Determine the [X, Y] coordinate at the center of the cell enclosing the given text.  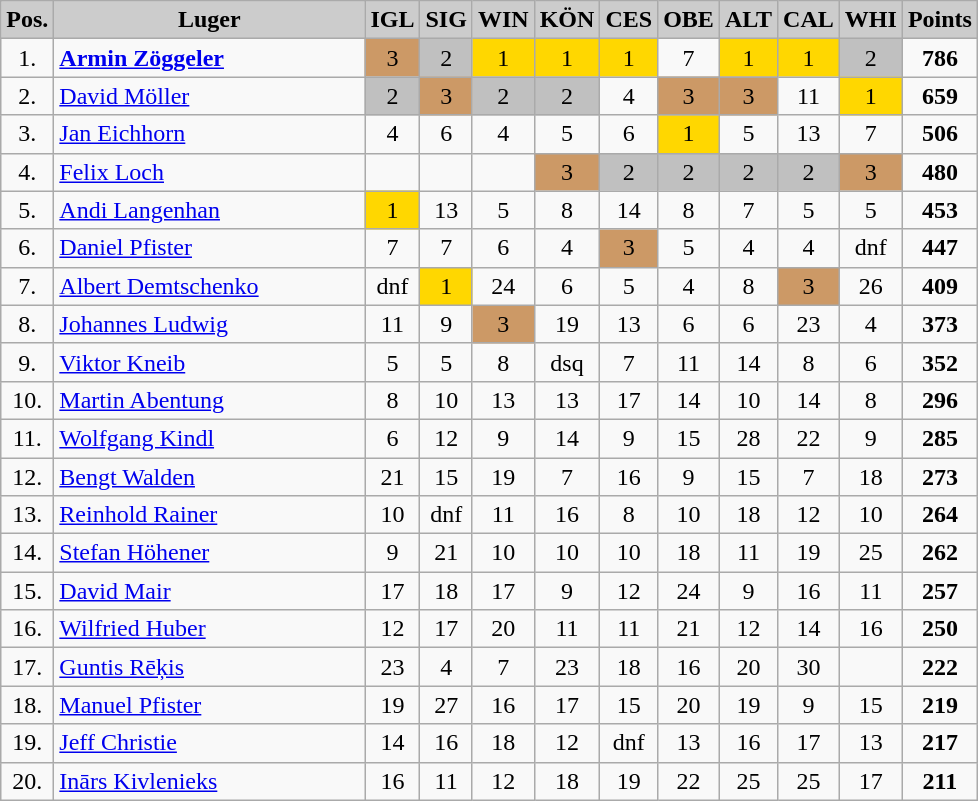
Martin Abentung [210, 400]
28 [748, 438]
IGL [392, 20]
16. [28, 629]
WIN [503, 20]
18. [28, 705]
WHI [870, 20]
7. [28, 286]
CES [629, 20]
David Mair [210, 591]
OBE [689, 20]
273 [940, 477]
26 [870, 286]
17. [28, 667]
13. [28, 515]
8. [28, 324]
CAL [809, 20]
1. [28, 58]
Albert Demtschenko [210, 286]
Armin Zöggeler [210, 58]
Points [940, 20]
Johannes Ludwig [210, 324]
Manuel Pfister [210, 705]
296 [940, 400]
Inārs Kivlenieks [210, 781]
262 [940, 553]
12. [28, 477]
264 [940, 515]
Andi Langenhan [210, 210]
19. [28, 743]
453 [940, 210]
Jeff Christie [210, 743]
30 [809, 667]
10. [28, 400]
Luger [210, 20]
ALT [748, 20]
14. [28, 553]
20. [28, 781]
506 [940, 134]
447 [940, 248]
David Möller [210, 96]
Daniel Pfister [210, 248]
285 [940, 438]
11. [28, 438]
4. [28, 172]
Felix Loch [210, 172]
Jan Eichhorn [210, 134]
5. [28, 210]
15. [28, 591]
480 [940, 172]
352 [940, 362]
217 [940, 743]
Wilfried Huber [210, 629]
Wolfgang Kindl [210, 438]
KÖN [567, 20]
257 [940, 591]
dsq [567, 362]
409 [940, 286]
SIG [446, 20]
373 [940, 324]
9. [28, 362]
Stefan Höhener [210, 553]
211 [940, 781]
250 [940, 629]
Reinhold Rainer [210, 515]
6. [28, 248]
Bengt Walden [210, 477]
3. [28, 134]
219 [940, 705]
659 [940, 96]
27 [446, 705]
2. [28, 96]
Pos. [28, 20]
Viktor Kneib [210, 362]
786 [940, 58]
Guntis Rēķis [210, 667]
222 [940, 667]
